Output the [X, Y] coordinate of the center of the cell containing the given text.  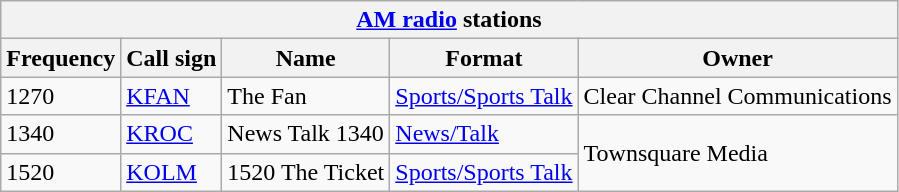
KOLM [172, 172]
Townsquare Media [738, 153]
Format [484, 58]
1340 [61, 134]
Name [306, 58]
KROC [172, 134]
Frequency [61, 58]
KFAN [172, 96]
Owner [738, 58]
AM radio stations [449, 20]
1270 [61, 96]
1520 The Ticket [306, 172]
Call sign [172, 58]
The Fan [306, 96]
News Talk 1340 [306, 134]
1520 [61, 172]
News/Talk [484, 134]
Clear Channel Communications [738, 96]
